For the text-containing cell, return its midpoint in [X, Y] coordinate format. 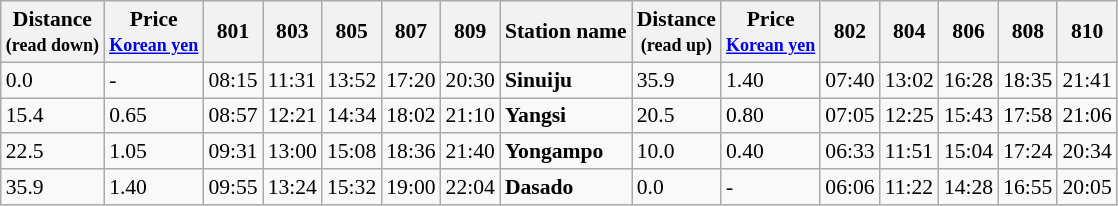
17:20 [410, 80]
09:55 [232, 187]
10.0 [676, 152]
20:34 [1086, 152]
06:33 [850, 152]
0.65 [154, 116]
08:15 [232, 80]
13:02 [910, 80]
0.80 [770, 116]
07:40 [850, 80]
20:05 [1086, 187]
Distance(read up) [676, 32]
12:25 [910, 116]
805 [352, 32]
810 [1086, 32]
808 [1028, 32]
20.5 [676, 116]
15:32 [352, 187]
Yongampo [566, 152]
22.5 [52, 152]
18:02 [410, 116]
806 [968, 32]
Dasado [566, 187]
20:30 [470, 80]
0.40 [770, 152]
21:41 [1086, 80]
Distance(read down) [52, 32]
807 [410, 32]
14:34 [352, 116]
13:52 [352, 80]
07:05 [850, 116]
21:40 [470, 152]
21:10 [470, 116]
801 [232, 32]
804 [910, 32]
15:43 [968, 116]
18:35 [1028, 80]
1.05 [154, 152]
06:06 [850, 187]
Station name [566, 32]
802 [850, 32]
17:24 [1028, 152]
18:36 [410, 152]
16:28 [968, 80]
22:04 [470, 187]
11:31 [292, 80]
08:57 [232, 116]
21:06 [1086, 116]
09:31 [232, 152]
11:22 [910, 187]
15:04 [968, 152]
Sinuiju [566, 80]
16:55 [1028, 187]
15:08 [352, 152]
19:00 [410, 187]
15.4 [52, 116]
13:24 [292, 187]
12:21 [292, 116]
13:00 [292, 152]
803 [292, 32]
809 [470, 32]
14:28 [968, 187]
Yangsi [566, 116]
11:51 [910, 152]
17:58 [1028, 116]
